Find where the given text appears and provide that cell's center as [X, Y] coordinate. 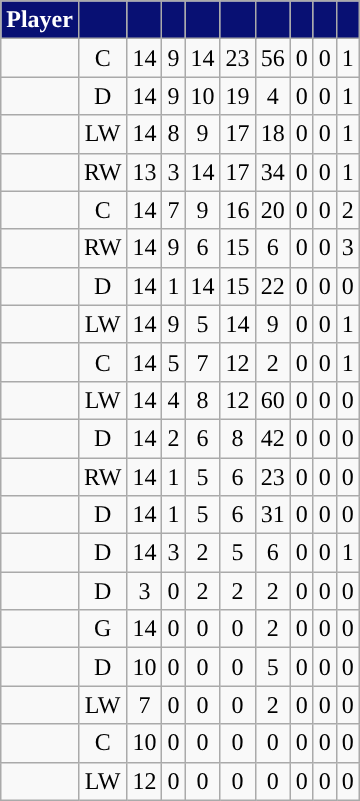
60 [272, 400]
34 [272, 172]
19 [238, 96]
18 [272, 134]
20 [272, 210]
31 [272, 515]
13 [144, 172]
22 [272, 286]
16 [238, 210]
42 [272, 438]
Player [40, 20]
G [102, 629]
56 [272, 58]
